Return the [x, y] coordinate for the center point of the cell that contains the specified text.  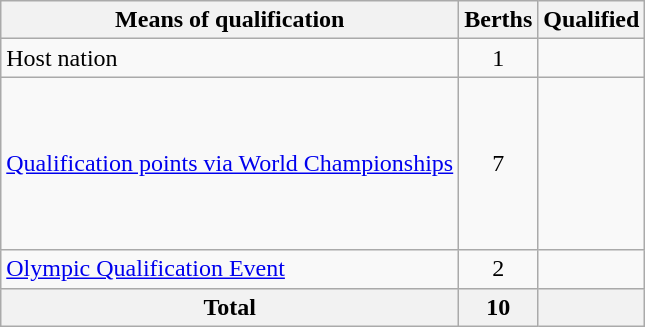
1 [498, 58]
Total [230, 307]
Qualified [592, 20]
10 [498, 307]
Olympic Qualification Event [230, 269]
Host nation [230, 58]
2 [498, 269]
Qualification points via World Championships [230, 164]
Means of qualification [230, 20]
7 [498, 164]
Berths [498, 20]
